Search for the cell housing the specified text and yield its [x, y] center coordinate. 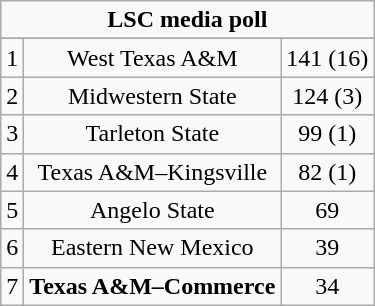
6 [12, 248]
LSC media poll [188, 20]
141 (16) [328, 58]
1 [12, 58]
82 (1) [328, 172]
Tarleton State [152, 134]
124 (3) [328, 96]
4 [12, 172]
7 [12, 286]
Eastern New Mexico [152, 248]
5 [12, 210]
2 [12, 96]
Texas A&M–Commerce [152, 286]
Texas A&M–Kingsville [152, 172]
39 [328, 248]
3 [12, 134]
99 (1) [328, 134]
34 [328, 286]
West Texas A&M [152, 58]
Midwestern State [152, 96]
Angelo State [152, 210]
69 [328, 210]
